Determine the [x, y] coordinate at the center of the cell enclosing the given text.  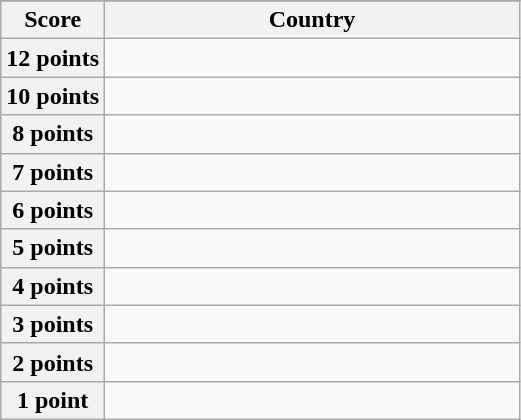
4 points [53, 286]
12 points [53, 58]
1 point [53, 400]
2 points [53, 362]
5 points [53, 248]
10 points [53, 96]
3 points [53, 324]
8 points [53, 134]
Score [53, 20]
Country [312, 20]
6 points [53, 210]
7 points [53, 172]
